Locate the cell with the specified text and output its [X, Y] center coordinate. 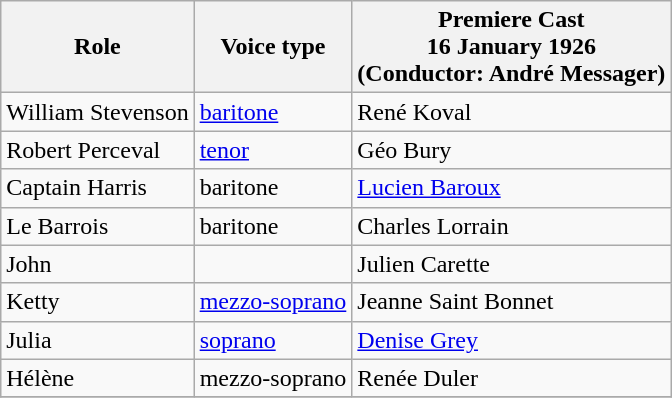
Captain Harris [98, 188]
Robert Perceval [98, 150]
Julia [98, 340]
Voice type [273, 47]
Renée Duler [512, 378]
Premiere Cast16 January 1926(Conductor: André Messager) [512, 47]
John [98, 264]
Jeanne Saint Bonnet [512, 302]
Charles Lorrain [512, 226]
Géo Bury [512, 150]
William Stevenson [98, 112]
Role [98, 47]
Hélène [98, 378]
Julien Carette [512, 264]
soprano [273, 340]
tenor [273, 150]
René Koval [512, 112]
Ketty [98, 302]
Denise Grey [512, 340]
Lucien Baroux [512, 188]
Le Barrois [98, 226]
